Locate the cell with the specified text and output its (X, Y) center coordinate. 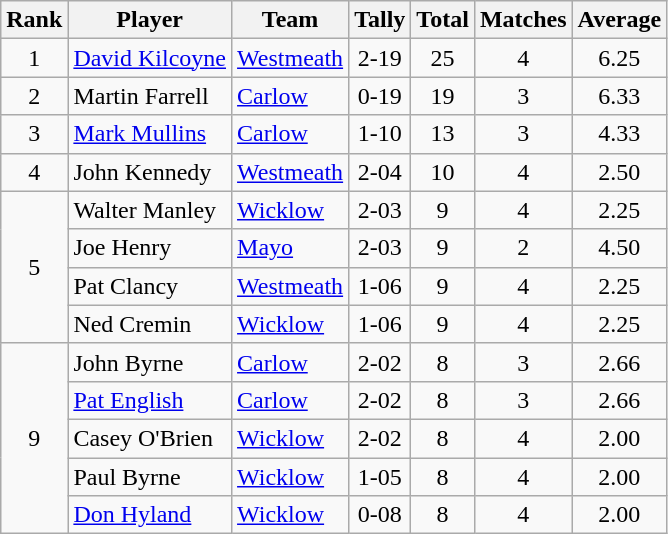
Matches (523, 20)
10 (443, 172)
Pat English (150, 400)
0-19 (380, 96)
John Byrne (150, 362)
Paul Byrne (150, 477)
David Kilcoyne (150, 58)
19 (443, 96)
John Kennedy (150, 172)
Player (150, 20)
Ned Cremin (150, 324)
Team (290, 20)
1-05 (380, 477)
13 (443, 134)
Rank (34, 20)
Mayo (290, 248)
Tally (380, 20)
Average (620, 20)
Don Hyland (150, 515)
4.33 (620, 134)
1-10 (380, 134)
2-19 (380, 58)
Total (443, 20)
4.50 (620, 248)
Joe Henry (150, 248)
5 (34, 267)
Casey O'Brien (150, 438)
2-04 (380, 172)
Walter Manley (150, 210)
Mark Mullins (150, 134)
0-08 (380, 515)
Martin Farrell (150, 96)
1 (34, 58)
25 (443, 58)
Pat Clancy (150, 286)
2.50 (620, 172)
6.33 (620, 96)
6.25 (620, 58)
